Capture the cell that displays the provided text and extract its [X, Y] central coordinate. 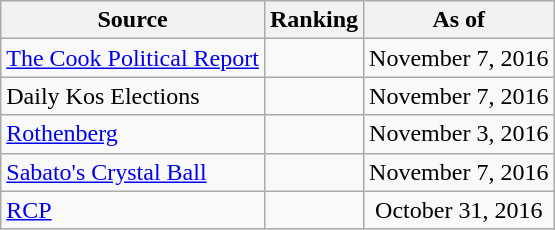
The Cook Political Report [133, 58]
Rothenberg [133, 134]
October 31, 2016 [459, 210]
Ranking [314, 20]
Daily Kos Elections [133, 96]
As of [459, 20]
RCP [133, 210]
Sabato's Crystal Ball [133, 172]
November 3, 2016 [459, 134]
Source [133, 20]
